Scan for the cell matching the given text and deliver its [X, Y] coordinate at center. 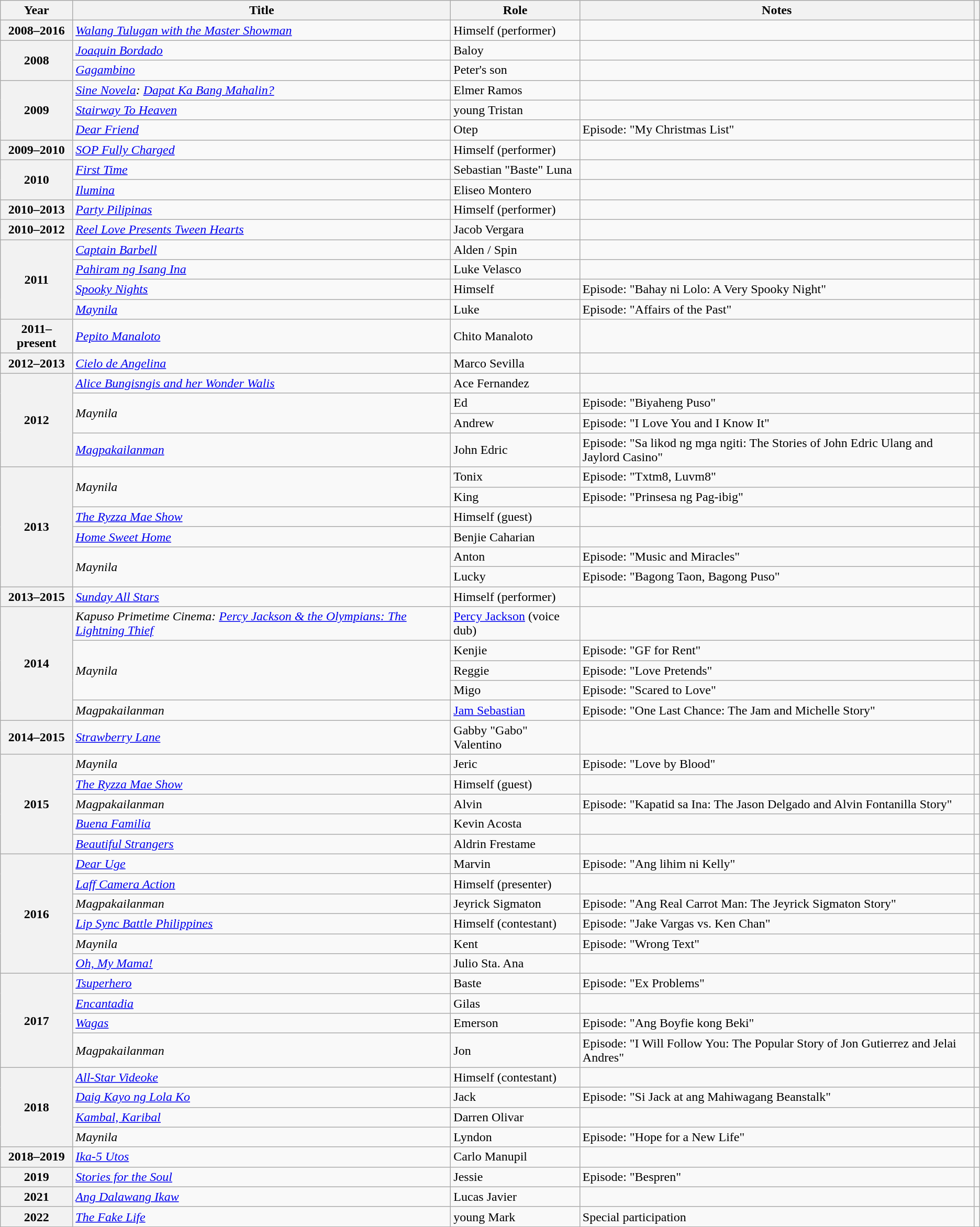
Kambal, Karibal [262, 1117]
Eliseo Montero [515, 189]
SOP Fully Charged [262, 150]
Peter's son [515, 70]
Encantadia [262, 1003]
Episode: "Jake Vargas vs. Ken Chan" [777, 923]
Himself [515, 289]
Jeric [515, 764]
2014–2015 [37, 737]
2010–2013 [37, 209]
Carlo Manupil [515, 1157]
2011 [37, 280]
Episode: "Txtm8, Luvm8" [777, 477]
Baste [515, 984]
Cielo de Angelina [262, 363]
Home Sweet Home [262, 537]
2021 [37, 1197]
Notes [777, 10]
Marvin [515, 864]
Himself (presenter) [515, 884]
Reggie [515, 671]
Lip Sync Battle Philippines [262, 923]
Gagambino [262, 70]
Episode: "Wrong Text" [777, 944]
2011–present [37, 336]
Jessie [515, 1177]
Party Pilipinas [262, 209]
King [515, 497]
Episode: "My Christmas List" [777, 130]
Ika-5 Utos [262, 1157]
Andrew [515, 423]
The Fake Life [262, 1217]
2009 [37, 110]
Julio Sta. Ana [515, 964]
2010–2012 [37, 229]
Jacob Vergara [515, 229]
Episode: "I Love You and I Know It" [777, 423]
Darren Olivar [515, 1117]
Jam Sebastian [515, 710]
John Edric [515, 450]
Lucas Javier [515, 1197]
Year [37, 10]
Kent [515, 944]
2017 [37, 1021]
2014 [37, 664]
Alice Bungisngis and her Wonder Walis [262, 383]
2019 [37, 1177]
Episode: "Sa likod ng mga ngiti: The Stories of John Edric Ulang and Jaylord Casino" [777, 450]
Tonix [515, 477]
Stories for the Soul [262, 1177]
Alden / Spin [515, 250]
Episode: "GF for Rent" [777, 651]
Pahiram ng Isang Ina [262, 270]
All-Star Videoke [262, 1077]
Luke Velasco [515, 270]
Reel Love Presents Tween Hearts [262, 229]
2013 [37, 527]
Daig Kayo ng Lola Ko [262, 1097]
Episode: "Love Pretends" [777, 671]
Lucky [515, 576]
Jon [515, 1050]
Marco Sevilla [515, 363]
Alvin [515, 804]
Episode: "One Last Chance: The Jam and Michelle Story" [777, 710]
Kapuso Primetime Cinema: Percy Jackson & the Olympians: The Lightning Thief [262, 624]
young Tristan [515, 110]
2010 [37, 180]
Episode: "Music and Miracles" [777, 556]
Strawberry Lane [262, 737]
First Time [262, 170]
Sunday All Stars [262, 596]
Episode: "Bespren" [777, 1177]
Ed [515, 403]
Benjie Caharian [515, 537]
2008 [37, 60]
young Mark [515, 1217]
Joaquin Bordado [262, 50]
Episode: "Kapatid sa Ina: The Jason Delgado and Alvin Fontanilla Story" [777, 804]
Episode: "Si Jack at ang Mahiwagang Beanstalk" [777, 1097]
Percy Jackson (voice dub) [515, 624]
Episode: "Ang Real Carrot Man: The Jeyrick Sigmaton Story" [777, 903]
Episode: "Prinsesa ng Pag-ibig" [777, 497]
2008–2016 [37, 30]
Kevin Acosta [515, 824]
Aldrin Frestame [515, 844]
Title [262, 10]
Episode: "Love by Blood" [777, 764]
Luke [515, 309]
Walang Tulugan with the Master Showman [262, 30]
Special participation [777, 1217]
Emerson [515, 1023]
Episode: "Bagong Taon, Bagong Puso" [777, 576]
Anton [515, 556]
2016 [37, 913]
Episode: "Scared to Love" [777, 690]
Migo [515, 690]
Ace Fernandez [515, 383]
Gilas [515, 1003]
Episode: "Ang Boyfie kong Beki" [777, 1023]
Jack [515, 1097]
Spooky Nights [262, 289]
Tsuperhero [262, 984]
Buena Familia [262, 824]
Dear Friend [262, 130]
Oh, My Mama! [262, 964]
2012–2013 [37, 363]
Captain Barbell [262, 250]
Wagas [262, 1023]
Chito Manaloto [515, 336]
Episode: "Affairs of the Past" [777, 309]
Beautiful Strangers [262, 844]
Laff Camera Action [262, 884]
Episode: "Ex Problems" [777, 984]
Lyndon [515, 1137]
Episode: "I Will Follow You: The Popular Story of Jon Gutierrez and Jelai Andres" [777, 1050]
Pepito Manaloto [262, 336]
Dear Uge [262, 864]
Role [515, 10]
2018 [37, 1107]
Sine Novela: Dapat Ka Bang Mahalin? [262, 90]
Episode: "Biyaheng Puso" [777, 403]
2018–2019 [37, 1157]
Ilumina [262, 189]
Episode: "Hope for a New Life" [777, 1137]
Elmer Ramos [515, 90]
2013–2015 [37, 596]
Gabby "Gabo" Valentino [515, 737]
Episode: "Bahay ni Lolo: A Very Spooky Night" [777, 289]
2012 [37, 420]
2015 [37, 804]
Sebastian "Baste" Luna [515, 170]
Baloy [515, 50]
Stairway To Heaven [262, 110]
Kenjie [515, 651]
Otep [515, 130]
2009–2010 [37, 150]
Episode: "Ang lihim ni Kelly" [777, 864]
Jeyrick Sigmaton [515, 903]
2022 [37, 1217]
Ang Dalawang Ikaw [262, 1197]
